Capture the cell that displays the provided text and extract its [x, y] central coordinate. 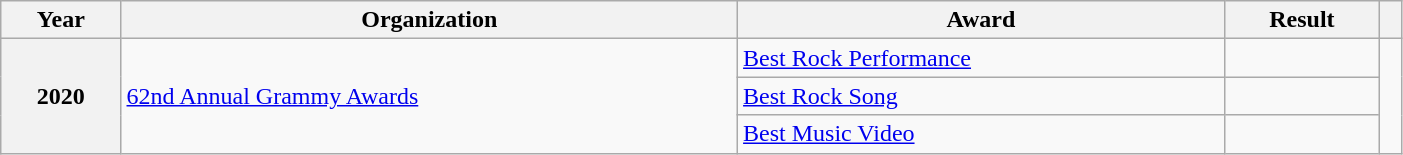
Result [1302, 20]
62nd Annual Grammy Awards [430, 96]
Award [982, 20]
Year [61, 20]
Best Rock Performance [982, 58]
Best Rock Song [982, 96]
Best Music Video [982, 134]
2020 [61, 96]
Organization [430, 20]
